Pinpoint the cell where the given text exists, returning its (X, Y) midpoint coordinate. 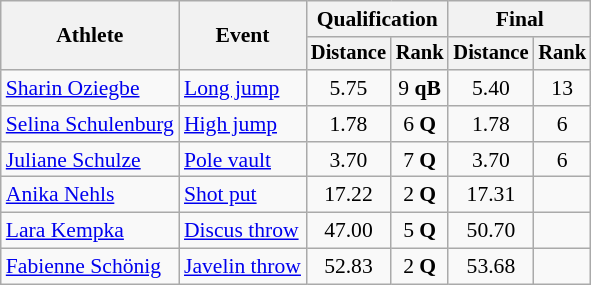
Qualification (377, 19)
Javelin throw (242, 267)
5.75 (348, 88)
Anika Nehls (90, 195)
Pole vault (242, 160)
Long jump (242, 88)
Final (519, 19)
Sharin Oziegbe (90, 88)
50.70 (490, 231)
Lara Kempka (90, 231)
9 qB (420, 88)
Juliane Schulze (90, 160)
7 Q (420, 160)
53.68 (490, 267)
47.00 (348, 231)
Discus throw (242, 231)
Shot put (242, 195)
Athlete (90, 36)
17.31 (490, 195)
13 (562, 88)
5.40 (490, 88)
Event (242, 36)
High jump (242, 124)
52.83 (348, 267)
5 Q (420, 231)
Selina Schulenburg (90, 124)
17.22 (348, 195)
Fabienne Schönig (90, 267)
6 Q (420, 124)
